Identify which cell holds the provided text, then report its [X, Y] central coordinate. 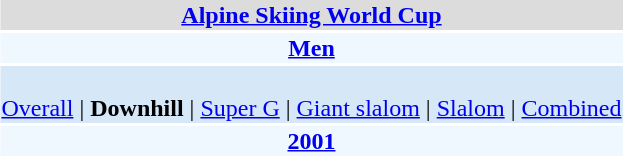
Overall | Downhill | Super G | Giant slalom | Slalom | Combined [312, 94]
Alpine Skiing World Cup [312, 15]
Men [312, 48]
2001 [312, 141]
